Determine the [X, Y] coordinate at the center of the cell enclosing the given text.  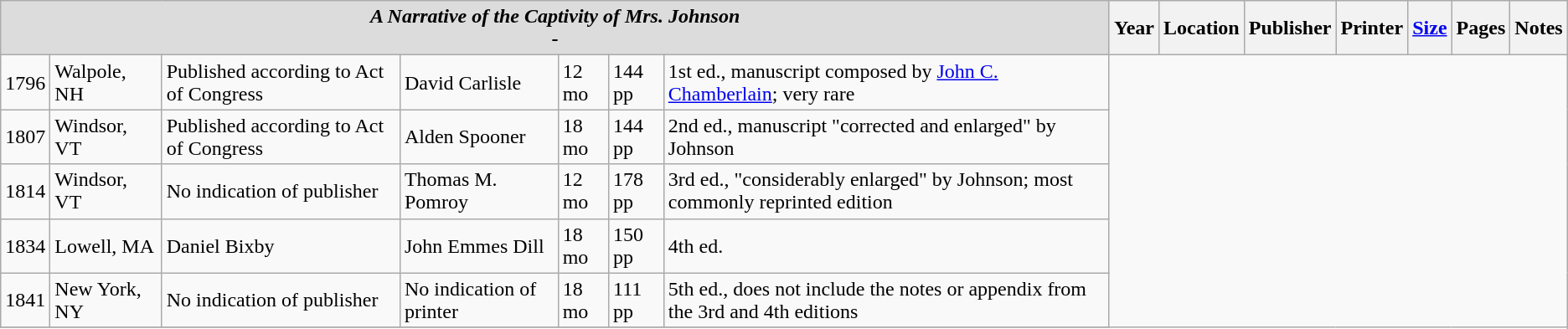
New York, NY [106, 300]
Notes [1539, 28]
178 pp [637, 191]
1814 [25, 191]
1807 [25, 137]
Location [1201, 28]
150 pp [637, 246]
5th ed., does not include the notes or appendix from the 3rd and 4th editions [886, 300]
Printer [1372, 28]
Pages [1481, 28]
A Narrative of the Captivity of Mrs. Johnson- [555, 28]
3rd ed., "considerably enlarged" by Johnson; most commonly reprinted edition [886, 191]
Alden Spooner [479, 137]
Lowell, MA [106, 246]
1st ed., manuscript composed by John C. Chamberlain; very rare [886, 82]
4th ed. [886, 246]
1841 [25, 300]
Thomas M. Pomroy [479, 191]
John Emmes Dill [479, 246]
Daniel Bixby [281, 246]
1834 [25, 246]
111 pp [637, 300]
David Carlisle [479, 82]
Size [1430, 28]
No indication of printer [479, 300]
2nd ed., manuscript "corrected and enlarged" by Johnson [886, 137]
1796 [25, 82]
Walpole, NH [106, 82]
Year [1134, 28]
Publisher [1290, 28]
